Output the [x, y] coordinate of the center of the cell containing the given text.  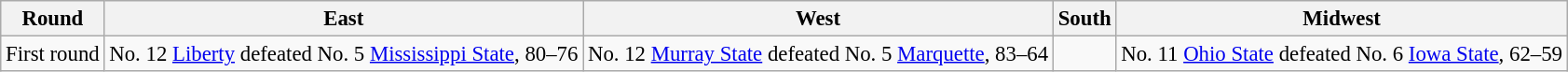
No. 12 Liberty defeated No. 5 Mississippi State, 80–76 [344, 54]
No. 11 Ohio State defeated No. 6 Iowa State, 62–59 [1342, 54]
First round [52, 54]
East [344, 19]
No. 12 Murray State defeated No. 5 Marquette, 83–64 [818, 54]
West [818, 19]
Midwest [1342, 19]
Round [52, 19]
South [1084, 19]
